From the cell containing the given text, extract its center point as (X, Y) coordinate. 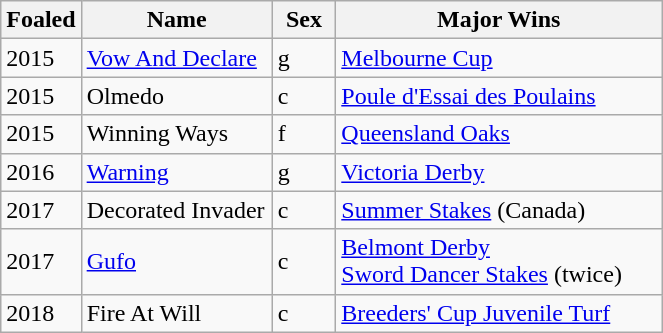
Victoria Derby (499, 172)
Name (176, 20)
Warning (176, 172)
Foaled (41, 20)
Poule d'Essai des Poulains (499, 96)
Fire At Will (176, 313)
f (304, 134)
Winning Ways (176, 134)
2016 (41, 172)
Olmedo (176, 96)
Queensland Oaks (499, 134)
Summer Stakes (Canada) (499, 210)
Major Wins (499, 20)
Decorated Invader (176, 210)
Gufo (176, 262)
2018 (41, 313)
Belmont Derby Sword Dancer Stakes (twice) (499, 262)
Breeders' Cup Juvenile Turf (499, 313)
Vow And Declare (176, 58)
Melbourne Cup (499, 58)
Sex (304, 20)
